For the text-containing cell, return its midpoint in [x, y] coordinate format. 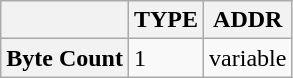
variable [248, 58]
1 [166, 58]
Byte Count [65, 58]
TYPE [166, 20]
ADDR [248, 20]
